Return [x, y] of the center of cell containing provided text 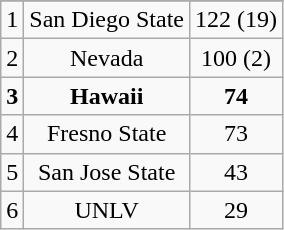
3 [12, 96]
73 [236, 134]
29 [236, 210]
74 [236, 96]
2 [12, 58]
Fresno State [107, 134]
122 (19) [236, 20]
San Diego State [107, 20]
Hawaii [107, 96]
San Jose State [107, 172]
6 [12, 210]
4 [12, 134]
Nevada [107, 58]
UNLV [107, 210]
100 (2) [236, 58]
5 [12, 172]
1 [12, 20]
43 [236, 172]
